Capture the cell that displays the provided text and extract its (x, y) central coordinate. 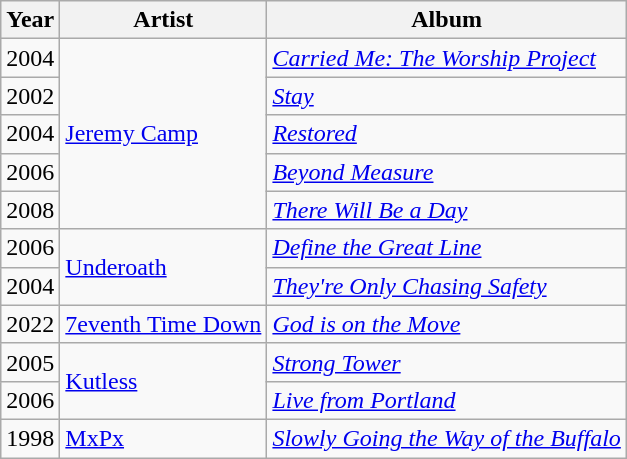
Underoath (164, 267)
Album (446, 20)
Artist (164, 20)
God is on the Move (446, 324)
2008 (30, 210)
1998 (30, 438)
Beyond Measure (446, 172)
Strong Tower (446, 362)
2002 (30, 96)
Jeremy Camp (164, 134)
There Will Be a Day (446, 210)
7eventh Time Down (164, 324)
Restored (446, 134)
2005 (30, 362)
Stay (446, 96)
Carried Me: The Worship Project (446, 58)
2022 (30, 324)
Define the Great Line (446, 248)
Kutless (164, 381)
Live from Portland (446, 400)
They're Only Chasing Safety (446, 286)
Slowly Going the Way of the Buffalo (446, 438)
Year (30, 20)
MxPx (164, 438)
